Locate the cell with the specified text and output its (x, y) center coordinate. 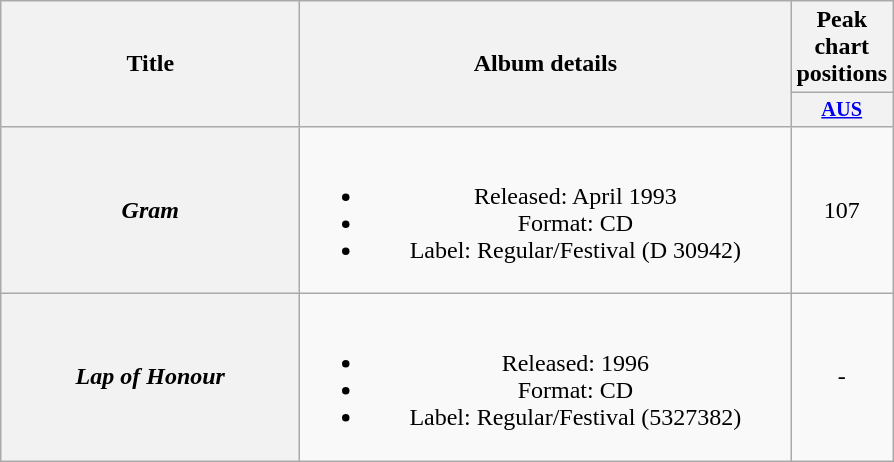
Lap of Honour (150, 378)
Released: 1996Format: CDLabel: Regular/Festival (5327382) (546, 378)
Gram (150, 210)
107 (842, 210)
Album details (546, 64)
Peak chartpositions (842, 47)
AUS (842, 110)
Released: April 1993Format: CDLabel: Regular/Festival (D 30942) (546, 210)
Title (150, 64)
- (842, 378)
